Detect which cell encompasses the target text, then output its (X, Y) center coordinate. 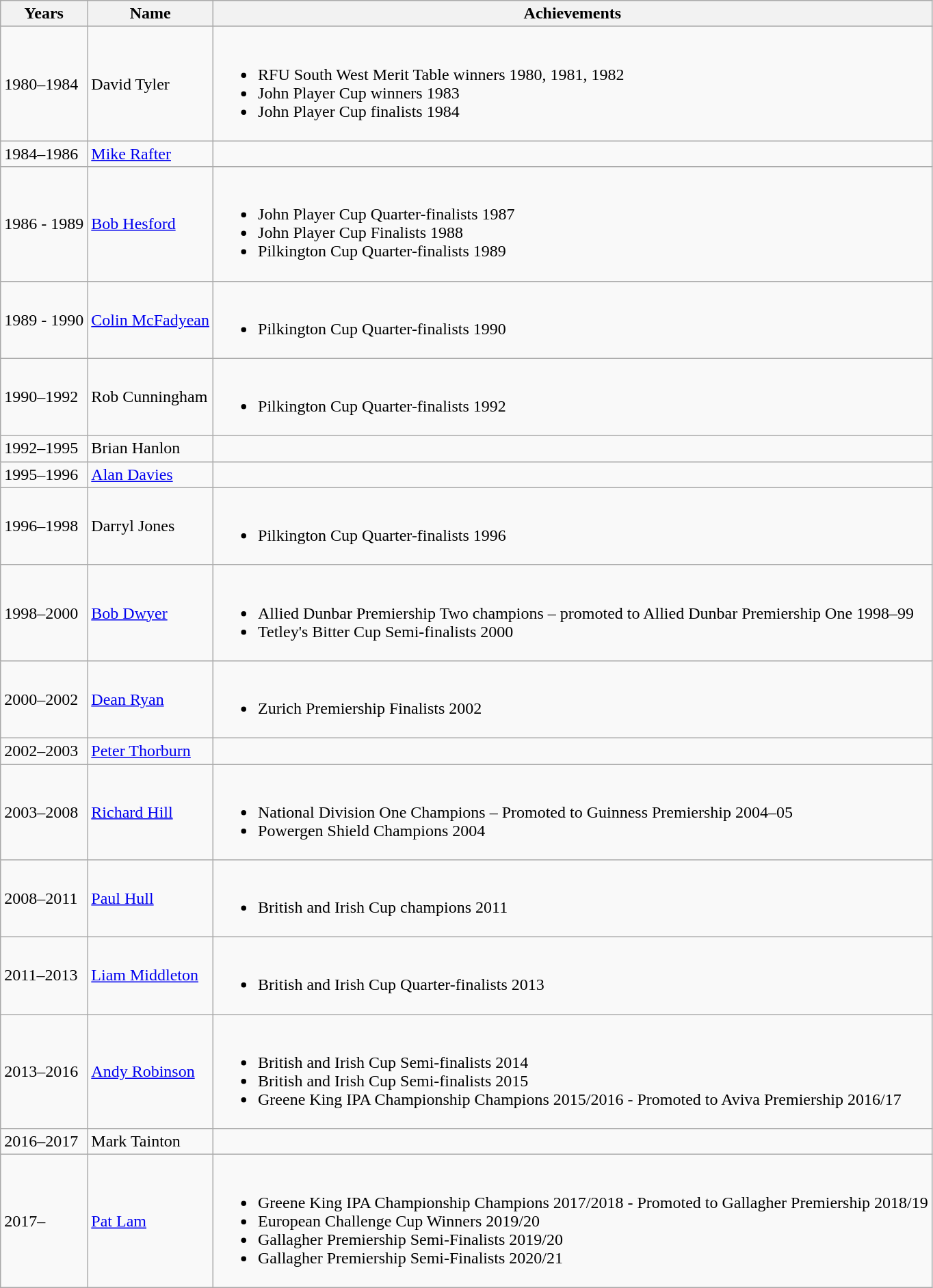
1990–1992 (44, 397)
British and Irish Cup champions 2011 (573, 898)
John Player Cup Quarter-finalists 1987John Player Cup Finalists 1988Pilkington Cup Quarter-finalists 1989 (573, 224)
Brian Hanlon (150, 448)
British and Irish Cup Quarter-finalists 2013 (573, 976)
2003–2008 (44, 812)
Darryl Jones (150, 526)
2013–2016 (44, 1072)
Pat Lam (150, 1221)
2002–2003 (44, 751)
Pilkington Cup Quarter-finalists 1996 (573, 526)
Dean Ryan (150, 699)
Andy Robinson (150, 1072)
Bob Dwyer (150, 613)
National Division One Champions – Promoted to Guinness Premiership 2004–05Powergen Shield Champions 2004 (573, 812)
2000–2002 (44, 699)
Allied Dunbar Premiership Two champions – promoted to Allied Dunbar Premiership One 1998–99Tetley's Bitter Cup Semi-finalists 2000 (573, 613)
2008–2011 (44, 898)
Rob Cunningham (150, 397)
Bob Hesford (150, 224)
Colin McFadyean (150, 320)
Name (150, 14)
Alan Davies (150, 474)
1989 - 1990 (44, 320)
1992–1995 (44, 448)
Liam Middleton (150, 976)
1986 - 1989 (44, 224)
Zurich Premiership Finalists 2002 (573, 699)
2011–2013 (44, 976)
1996–1998 (44, 526)
Achievements (573, 14)
1998–2000 (44, 613)
Pilkington Cup Quarter-finalists 1990 (573, 320)
Paul Hull (150, 898)
RFU South West Merit Table winners 1980, 1981, 1982John Player Cup winners 1983John Player Cup finalists 1984 (573, 83)
Richard Hill (150, 812)
2016–2017 (44, 1142)
David Tyler (150, 83)
1980–1984 (44, 83)
Years (44, 14)
2017– (44, 1221)
1995–1996 (44, 474)
Peter Thorburn (150, 751)
Mike Rafter (150, 154)
1984–1986 (44, 154)
Mark Tainton (150, 1142)
Pilkington Cup Quarter-finalists 1992 (573, 397)
